Output the [x, y] coordinate of the center of the cell containing the given text.  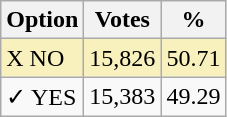
Option [42, 20]
15,383 [122, 97]
X NO [42, 58]
Votes [122, 20]
50.71 [194, 58]
49.29 [194, 97]
15,826 [122, 58]
✓ YES [42, 97]
% [194, 20]
